From the cell containing the given text, extract its center point as [X, Y] coordinate. 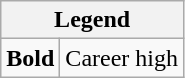
Career high [122, 58]
Bold [30, 58]
Legend [92, 20]
